Return the [x, y] coordinate for the center point of the cell that contains the specified text.  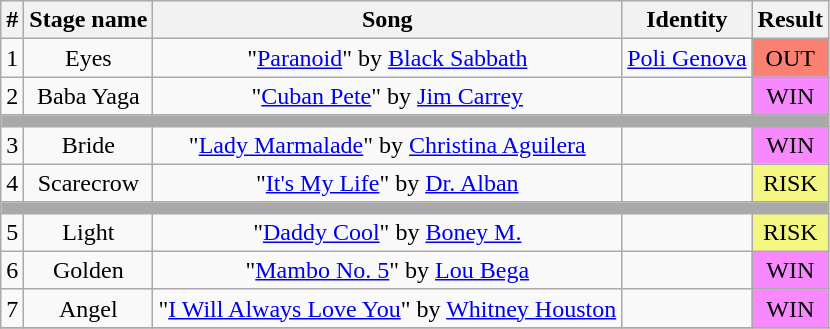
Angel [88, 308]
Eyes [88, 58]
Song [388, 20]
"Cuban Pete" by Jim Carrey [388, 96]
"Mambo No. 5" by Lou Bega [388, 270]
Result [790, 20]
3 [12, 145]
7 [12, 308]
Identity [687, 20]
Light [88, 232]
OUT [790, 58]
Poli Genova [687, 58]
"It's My Life" by Dr. Alban [388, 183]
Golden [88, 270]
4 [12, 183]
5 [12, 232]
"Paranoid" by Black Sabbath [388, 58]
1 [12, 58]
Stage name [88, 20]
"Lady Marmalade" by Christina Aguilera [388, 145]
"Daddy Cool" by Boney M. [388, 232]
Scarecrow [88, 183]
6 [12, 270]
# [12, 20]
Baba Yaga [88, 96]
2 [12, 96]
"I Will Always Love You" by Whitney Houston [388, 308]
Bride [88, 145]
